Extract the [x, y] coordinate from the center of the cell holding the provided text.  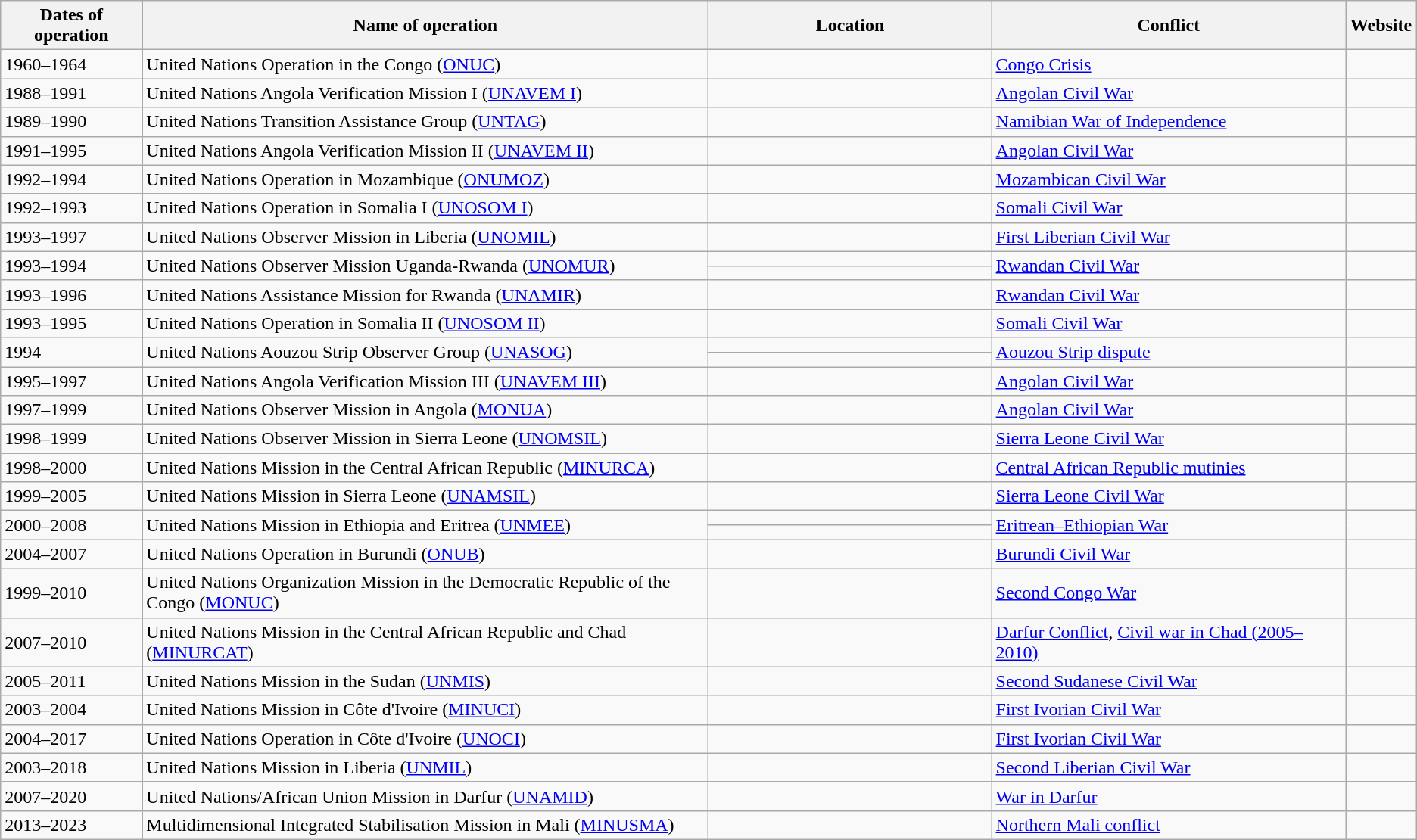
United Nations Mission in the Sudan (UNMIS) [425, 681]
United Nations Transition Assistance Group (UNTAG) [425, 122]
United Nations Mission in the Central African Republic (MINURCA) [425, 468]
United Nations/African Union Mission in Darfur (UNAMID) [425, 796]
Second Liberian Civil War [1169, 767]
Burundi Civil War [1169, 554]
United Nations Angola Verification Mission I (UNAVEM I) [425, 93]
United Nations Assistance Mission for Rwanda (UNAMIR) [425, 294]
United Nations Observer Mission in Liberia (UNOMIL) [425, 237]
Second Sudanese Civil War [1169, 681]
Location [850, 26]
1993–1994 [71, 266]
1999–2010 [71, 593]
United Nations Operation in Burundi (ONUB) [425, 554]
Aouzou Strip dispute [1169, 352]
1994 [71, 352]
United Nations Mission in Ethiopia and Eritrea (UNMEE) [425, 525]
United Nations Mission in Liberia (UNMIL) [425, 767]
Second Congo War [1169, 593]
United Nations Operation in Somalia II (UNOSOM II) [425, 323]
2003–2018 [71, 767]
1992–1994 [71, 179]
War in Darfur [1169, 796]
1999–2005 [71, 496]
1991–1995 [71, 151]
Conflict [1169, 26]
United Nations Organization Mission in the Democratic Republic of the Congo (MONUC) [425, 593]
2013–2023 [71, 825]
United Nations Mission in Côte d'Ivoire (MINUCI) [425, 710]
United Nations Operation in the Congo (ONUC) [425, 64]
1998–1999 [71, 439]
1993–1997 [71, 237]
United Nations Operation in Somalia I (UNOSOM I) [425, 208]
2004–2007 [71, 554]
Northern Mali conflict [1169, 825]
2007–2020 [71, 796]
Multidimensional Integrated Stabilisation Mission in Mali (MINUSMA) [425, 825]
United Nations Operation in Côte d'Ivoire (UNOCI) [425, 739]
2007–2010 [71, 642]
United Nations Observer Mission Uganda-Rwanda (UNOMUR) [425, 266]
United Nations Mission in Sierra Leone (UNAMSIL) [425, 496]
1993–1996 [71, 294]
United Nations Angola Verification Mission III (UNAVEM III) [425, 381]
2000–2008 [71, 525]
Darfur Conflict, Civil war in Chad (2005–2010) [1169, 642]
United Nations Observer Mission in Angola (MONUA) [425, 410]
2005–2011 [71, 681]
1960–1964 [71, 64]
United Nations Operation in Mozambique (ONUMOZ) [425, 179]
1992–1993 [71, 208]
2004–2017 [71, 739]
Eritrean–Ethiopian War [1169, 525]
1988–1991 [71, 93]
2003–2004 [71, 710]
1998–2000 [71, 468]
Mozambican Civil War [1169, 179]
United Nations Observer Mission in Sierra Leone (UNOMSIL) [425, 439]
Central African Republic mutinies [1169, 468]
First Liberian Civil War [1169, 237]
Namibian War of Independence [1169, 122]
1997–1999 [71, 410]
United Nations Aouzou Strip Observer Group (UNASOG) [425, 352]
United Nations Mission in the Central African Republic and Chad (MINURCAT) [425, 642]
1989–1990 [71, 122]
Name of operation [425, 26]
Dates of operation [71, 26]
United Nations Angola Verification Mission II (UNAVEM II) [425, 151]
1995–1997 [71, 381]
Congo Crisis [1169, 64]
1993–1995 [71, 323]
Website [1381, 26]
